From the cell containing the given text, extract its center point as [x, y] coordinate. 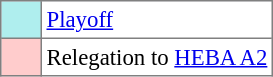
Relegation to HEBA A2 [156, 57]
Playoff [156, 20]
